Scan for the cell matching the given text and deliver its [X, Y] coordinate at center. 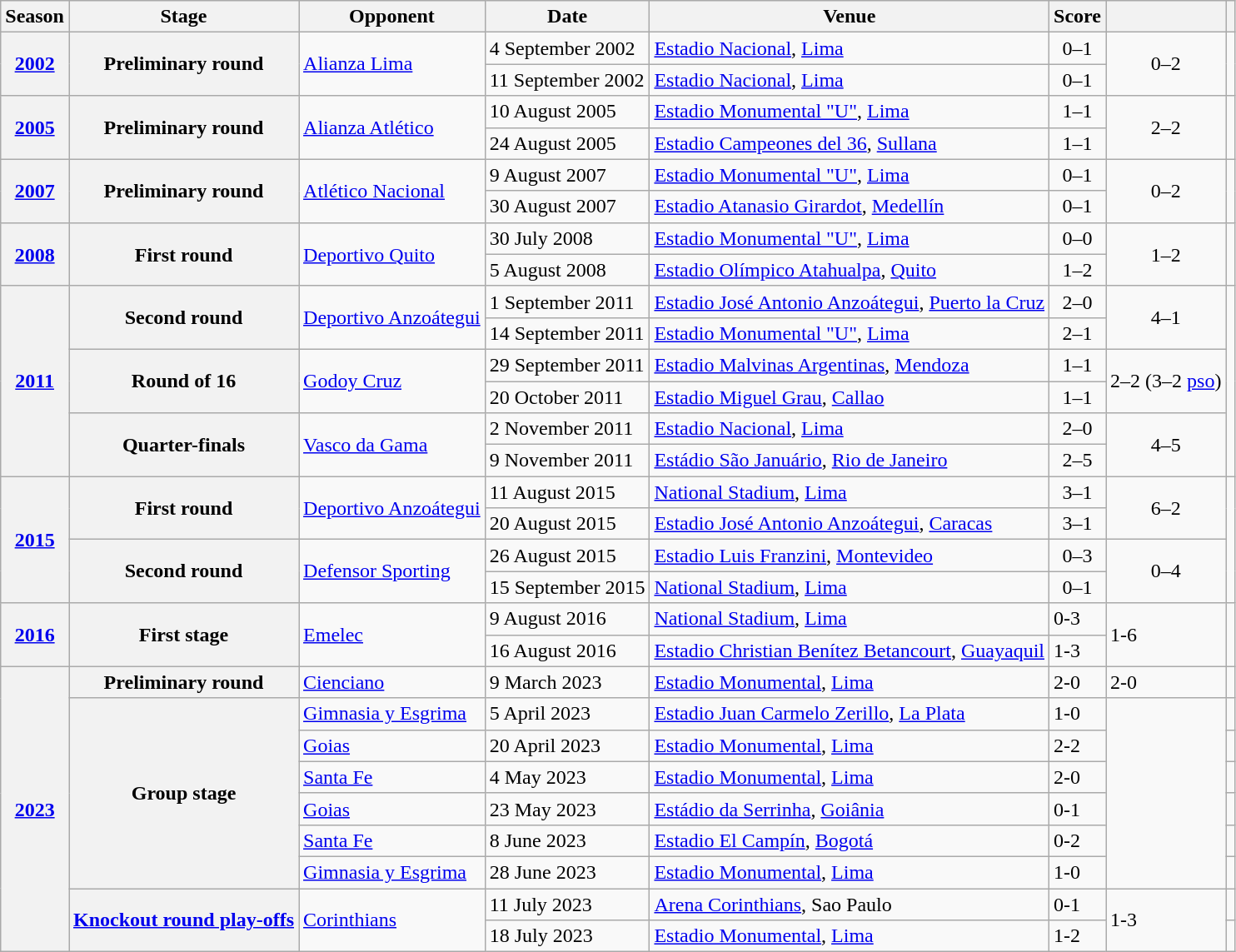
4–1 [1166, 317]
30 July 2008 [567, 238]
Estadio Miguel Grau, Callao [850, 397]
5 April 2023 [567, 714]
Emelec [392, 635]
1 September 2011 [567, 302]
Defensor Sporting [392, 571]
2–2 [1166, 127]
24 August 2005 [567, 143]
Estadio Campeones del 36, Sullana [850, 143]
Round of 16 [183, 381]
Date [567, 17]
Estadio Luis Franzini, Montevideo [850, 556]
Estadio Atanasio Girardot, Medellín [850, 207]
20 October 2011 [567, 397]
10 August 2005 [567, 112]
Opponent [392, 17]
9 November 2011 [567, 461]
4 May 2023 [567, 777]
Knockout round play-offs [183, 920]
Cienciano [392, 682]
2008 [35, 254]
Quarter-finals [183, 445]
4–5 [1166, 445]
9 March 2023 [567, 682]
15 September 2015 [567, 587]
Estadio Malvinas Argentinas, Mendoza [850, 365]
Estadio José Antonio Anzoátegui, Caracas [850, 524]
Group stage [183, 793]
0-2 [1078, 840]
Estadio Juan Carmelo Zerillo, La Plata [850, 714]
2002 [35, 64]
Estádio da Serrinha, Goiânia [850, 809]
16 August 2016 [567, 650]
2005 [35, 127]
2–5 [1078, 461]
5 August 2008 [567, 270]
Vasco da Gama [392, 445]
0–0 [1078, 238]
8 June 2023 [567, 840]
Estadio Olímpico Atahualpa, Quito [850, 270]
0–4 [1166, 571]
Estadio Christian Benítez Betancourt, Guayaquil [850, 650]
2015 [35, 540]
Deportivo Quito [392, 254]
23 May 2023 [567, 809]
Estadio El Campín, Bogotá [850, 840]
Godoy Cruz [392, 381]
2–1 [1078, 333]
Season [35, 17]
Alianza Atlético [392, 127]
Arena Corinthians, Sao Paulo [850, 904]
9 August 2007 [567, 175]
0–3 [1078, 556]
2023 [35, 810]
6–2 [1166, 508]
0-3 [1078, 619]
Stage [183, 17]
1-2 [1078, 936]
Corinthians [392, 920]
First stage [183, 635]
20 August 2015 [567, 524]
Alianza Lima [392, 64]
2–2 (3–2 pso) [1166, 381]
1-6 [1166, 635]
18 July 2023 [567, 936]
Atlético Nacional [392, 191]
30 August 2007 [567, 207]
2007 [35, 191]
11 August 2015 [567, 492]
2-2 [1078, 745]
11 September 2002 [567, 80]
28 June 2023 [567, 872]
Score [1078, 17]
14 September 2011 [567, 333]
11 July 2023 [567, 904]
4 September 2002 [567, 48]
26 August 2015 [567, 556]
20 April 2023 [567, 745]
Venue [850, 17]
9 August 2016 [567, 619]
29 September 2011 [567, 365]
Estadio José Antonio Anzoátegui, Puerto la Cruz [850, 302]
2011 [35, 381]
Estádio São Januário, Rio de Janeiro [850, 461]
2016 [35, 635]
2 November 2011 [567, 429]
